For the text-containing cell, return its midpoint in (x, y) coordinate format. 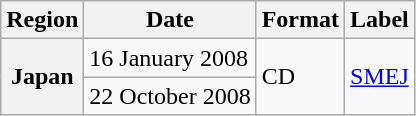
22 October 2008 (170, 96)
Format (300, 20)
Region (42, 20)
16 January 2008 (170, 58)
SMEJ (380, 77)
CD (300, 77)
Label (380, 20)
Japan (42, 77)
Date (170, 20)
